Locate the cell with the specified text and output its (X, Y) center coordinate. 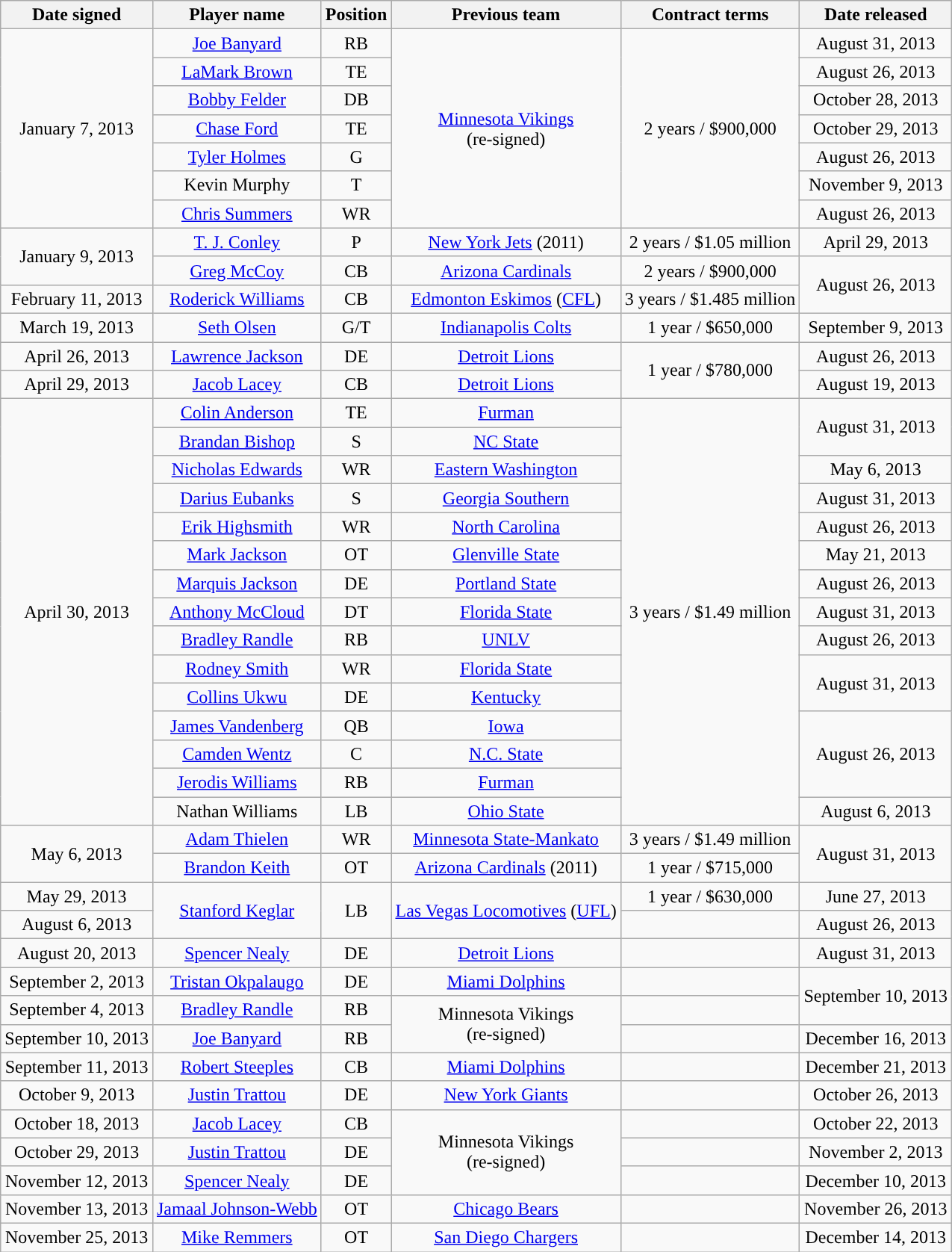
March 19, 2013 (77, 327)
G/T (356, 327)
Camden Wentz (237, 754)
November 25, 2013 (77, 1237)
Adam Thielen (237, 840)
November 26, 2013 (876, 1209)
Eastern Washington (506, 470)
Roderick Williams (237, 299)
James Vandenberg (237, 725)
Tristan Okpalaugo (237, 982)
Kevin Murphy (237, 185)
December 21, 2013 (876, 1067)
Mark Jackson (237, 555)
October 9, 2013 (77, 1095)
Arizona Cardinals (2011) (506, 868)
Jamaal Johnson-Webb (237, 1209)
LaMark Brown (237, 72)
December 14, 2013 (876, 1237)
October 22, 2013 (876, 1124)
1 year / $650,000 (710, 327)
Chicago Bears (506, 1209)
Ohio State (506, 811)
Contract terms (710, 15)
September 9, 2013 (876, 327)
Previous team (506, 15)
P (356, 242)
August 20, 2013 (77, 953)
DB (356, 100)
Arizona Cardinals (506, 270)
C (356, 754)
October 26, 2013 (876, 1095)
T. J. Conley (237, 242)
January 7, 2013 (77, 128)
Chris Summers (237, 214)
November 2, 2013 (876, 1152)
1 year / $715,000 (710, 868)
April 26, 2013 (77, 356)
Player name (237, 15)
1 year / $780,000 (710, 371)
3 years / $1.485 million (710, 299)
September 2, 2013 (77, 982)
Position (356, 15)
1 year / $630,000 (710, 896)
September 11, 2013 (77, 1067)
February 11, 2013 (77, 299)
Nicholas Edwards (237, 470)
Georgia Southern (506, 498)
Minnesota State-Mankato (506, 840)
Erik Highsmith (237, 527)
November 12, 2013 (77, 1180)
New York Jets (2011) (506, 242)
Date signed (77, 15)
Rodney Smith (237, 669)
November 9, 2013 (876, 185)
Anthony McCloud (237, 612)
September 4, 2013 (77, 1010)
2 years / $1.05 million (710, 242)
San Diego Chargers (506, 1237)
Bobby Felder (237, 100)
New York Giants (506, 1095)
G (356, 157)
Indianapolis Colts (506, 327)
Jerodis Williams (237, 782)
Lawrence Jackson (237, 356)
August 19, 2013 (876, 385)
January 9, 2013 (77, 256)
Seth Olsen (237, 327)
T (356, 185)
Colin Anderson (237, 413)
May 29, 2013 (77, 896)
Las Vegas Locomotives (UFL) (506, 911)
June 27, 2013 (876, 896)
October 28, 2013 (876, 100)
Chase Ford (237, 128)
Marquis Jackson (237, 583)
Robert Steeples (237, 1067)
Greg McCoy (237, 270)
DT (356, 612)
Mike Remmers (237, 1237)
UNLV (506, 640)
Stanford Keglar (237, 911)
Date released (876, 15)
November 13, 2013 (77, 1209)
December 10, 2013 (876, 1180)
Tyler Holmes (237, 157)
North Carolina (506, 527)
Edmonton Eskimos (CFL) (506, 299)
QB (356, 725)
Iowa (506, 725)
Portland State (506, 583)
N.C. State (506, 754)
May 21, 2013 (876, 555)
December 16, 2013 (876, 1038)
Brandan Bishop (237, 441)
October 18, 2013 (77, 1124)
Glenville State (506, 555)
Kentucky (506, 697)
NC State (506, 441)
April 30, 2013 (77, 613)
Brandon Keith (237, 868)
Collins Ukwu (237, 697)
Nathan Williams (237, 811)
Darius Eubanks (237, 498)
